For the text-containing cell, return its midpoint in [x, y] coordinate format. 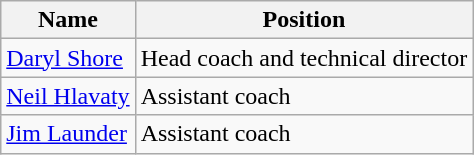
Jim Launder [68, 134]
Neil Hlavaty [68, 96]
Daryl Shore [68, 58]
Position [304, 20]
Head coach and technical director [304, 58]
Name [68, 20]
